Return (X, Y) of the center of cell containing provided text 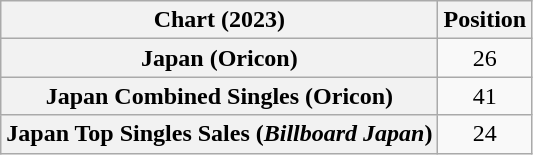
Japan (Oricon) (220, 58)
Chart (2023) (220, 20)
Japan Top Singles Sales (Billboard Japan) (220, 134)
41 (485, 96)
Japan Combined Singles (Oricon) (220, 96)
24 (485, 134)
26 (485, 58)
Position (485, 20)
